Locate the cell with the specified text and output its [x, y] center coordinate. 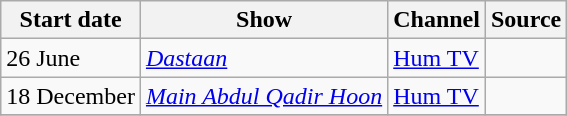
26 June [71, 58]
Channel [437, 20]
Start date [71, 20]
Dastaan [264, 58]
18 December [71, 96]
Source [526, 20]
Show [264, 20]
Main Abdul Qadir Hoon [264, 96]
